Return (x, y) of the center of cell containing provided text 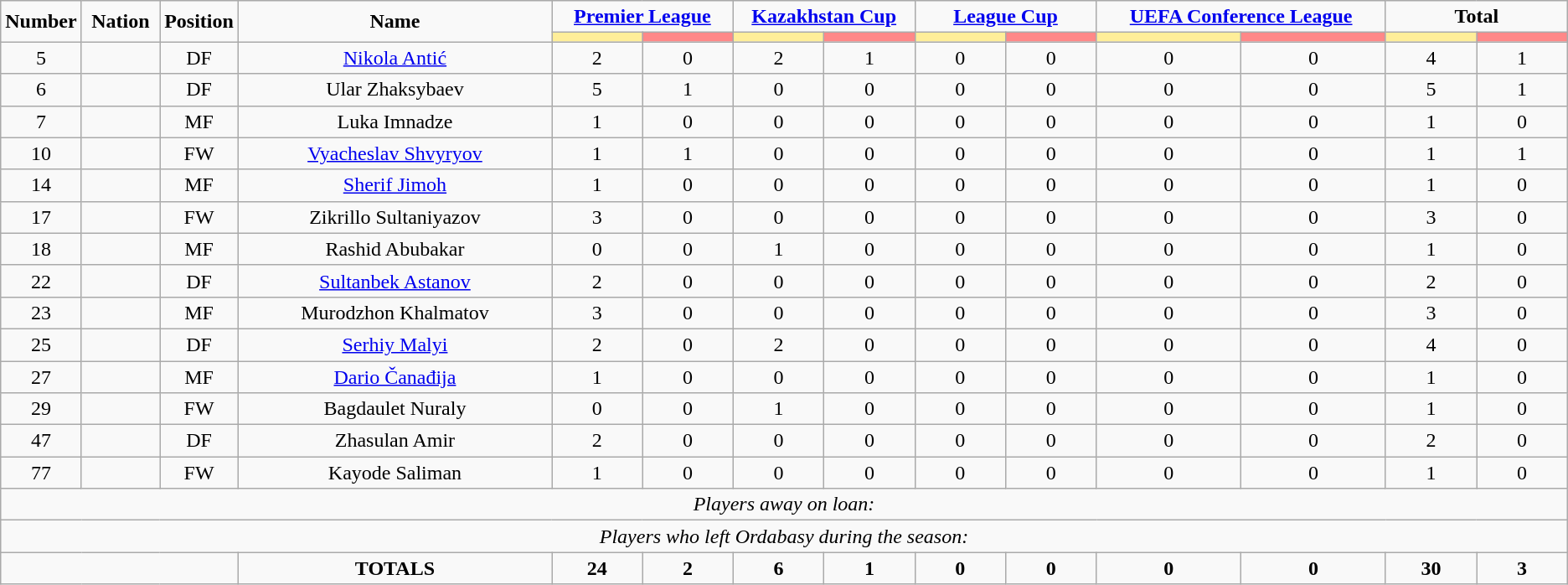
7 (41, 122)
77 (41, 473)
25 (41, 344)
Sultanbek Astanov (395, 281)
23 (41, 313)
18 (41, 249)
14 (41, 185)
Kazakhstan Cup (824, 17)
Players away on loan: (784, 505)
TOTALS (395, 568)
UEFA Conference League (1241, 17)
24 (596, 568)
Total (1476, 17)
47 (41, 441)
Premier League (642, 17)
Number (41, 22)
League Cup (1005, 17)
Vyacheslav Shvyryov (395, 153)
Murodzhon Khalmatov (395, 313)
Position (199, 22)
Kayode Saliman (395, 473)
27 (41, 376)
30 (1431, 568)
Name (395, 22)
29 (41, 409)
Sherif Jimoh (395, 185)
Zhasulan Amir (395, 441)
Bagdaulet Nuraly (395, 409)
Nikola Antić (395, 58)
Serhiy Malyi (395, 344)
Luka Imnadze (395, 122)
22 (41, 281)
Rashid Abubakar (395, 249)
Ular Zhaksybaev (395, 90)
Dario Čanađija (395, 376)
10 (41, 153)
Zikrillo Sultaniyazov (395, 217)
17 (41, 217)
Nation (121, 22)
Players who left Ordabasy during the season: (784, 536)
